Search for the cell housing the specified text and yield its (x, y) center coordinate. 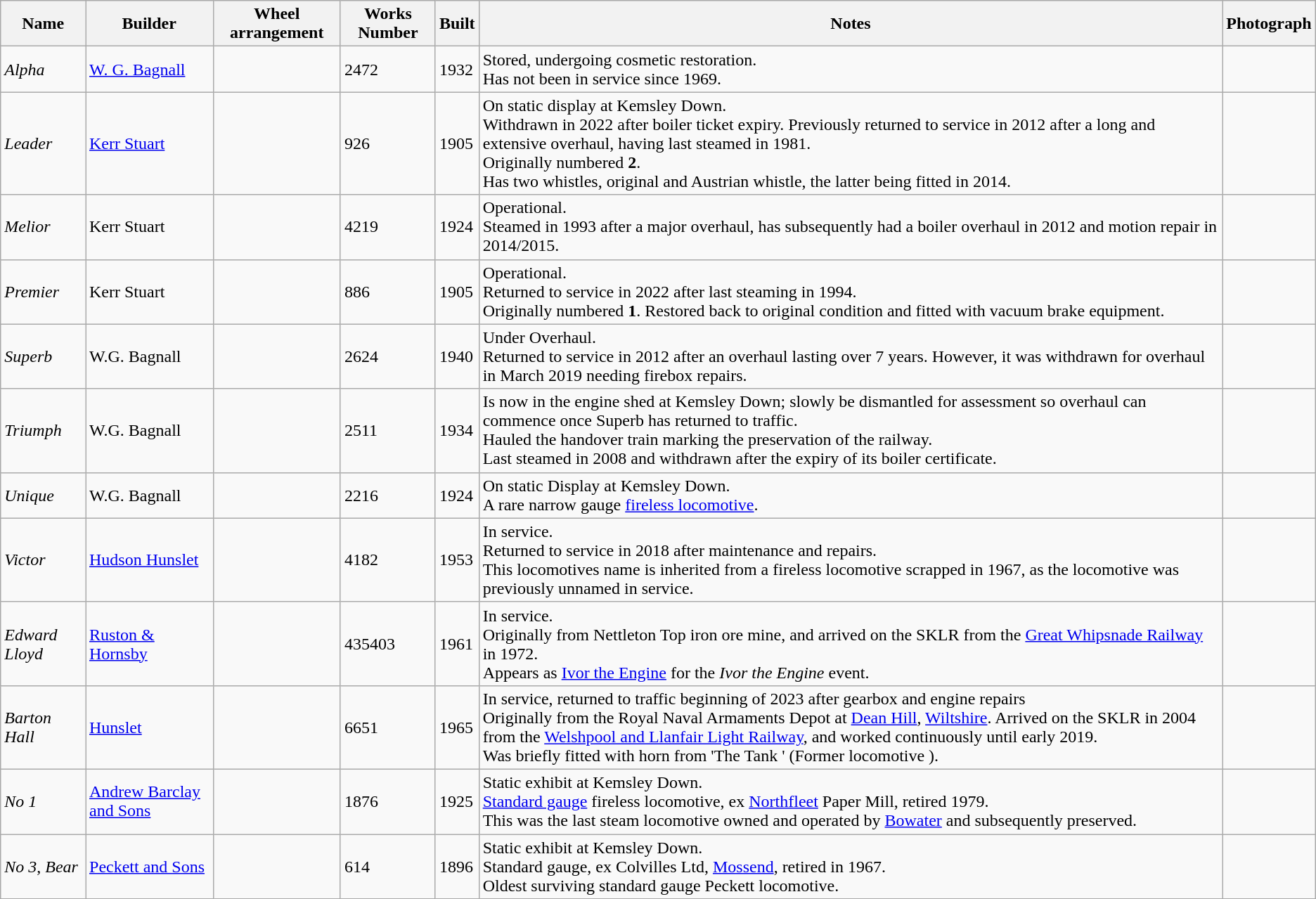
No 1 (44, 801)
1965 (457, 727)
614 (388, 866)
2511 (388, 430)
Edward Lloyd (44, 644)
1932 (457, 69)
1925 (457, 801)
Peckett and Sons (150, 866)
Notes (851, 24)
Built (457, 24)
1961 (457, 644)
Static exhibit at Kemsley Down.Standard gauge, ex Colvilles Ltd, Mossend, retired in 1967.Oldest surviving standard gauge Peckett locomotive. (851, 866)
Melior (44, 227)
W. G. Bagnall (150, 69)
Builder (150, 24)
Triumph (44, 430)
No 3, Bear (44, 866)
Hunslet (150, 727)
Wheel arrangement (277, 24)
Hudson Hunslet (150, 560)
Photograph (1269, 24)
Premier (44, 292)
Leader (44, 143)
4219 (388, 227)
435403 (388, 644)
2472 (388, 69)
1953 (457, 560)
886 (388, 292)
6651 (388, 727)
Alpha (44, 69)
Ruston & Hornsby (150, 644)
Works Number (388, 24)
On static Display at Kemsley Down. A rare narrow gauge fireless locomotive. (851, 495)
1876 (388, 801)
2216 (388, 495)
Superb (44, 356)
1934 (457, 430)
1896 (457, 866)
Stored, undergoing cosmetic restoration. Has not been in service since 1969. (851, 69)
1940 (457, 356)
Barton Hall (44, 727)
Victor (44, 560)
2624 (388, 356)
4182 (388, 560)
Operational. Steamed in 1993 after a major overhaul, has subsequently had a boiler overhaul in 2012 and motion repair in 2014/2015. (851, 227)
Name (44, 24)
926 (388, 143)
Unique (44, 495)
Andrew Barclay and Sons (150, 801)
